Return [x, y] of the center of cell containing provided text 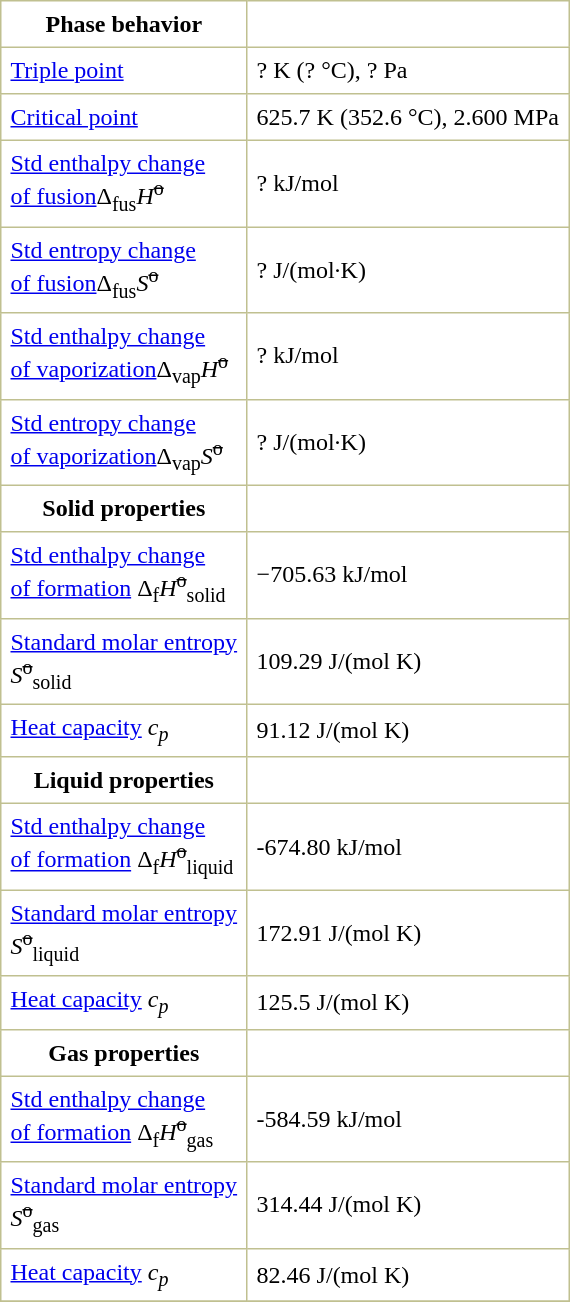
-674.80 kJ/mol [408, 847]
82.46 J/(mol K) [408, 1274]
Triple point [124, 70]
Phase behavior [124, 24]
Standard molar entropySosolid [124, 661]
Liquid properties [124, 780]
Std entropy changeof fusionΔfusSo [124, 270]
625.7 K (352.6 °C), 2.600 MPa [408, 117]
91.12 J/(mol K) [408, 730]
Std enthalpy changeof formation ΔfHosolid [124, 575]
Standard molar entropySoliquid [124, 933]
Standard molar entropySogas [124, 1205]
Std enthalpy changeof formation ΔfHogas [124, 1119]
Gas properties [124, 1052]
109.29 J/(mol K) [408, 661]
314.44 J/(mol K) [408, 1205]
−705.63 kJ/mol [408, 575]
Critical point [124, 117]
172.91 J/(mol K) [408, 933]
-584.59 kJ/mol [408, 1119]
125.5 J/(mol K) [408, 1002]
Std enthalpy changeof vaporizationΔvapHo [124, 356]
Std enthalpy changeof fusionΔfusHo [124, 183]
Std entropy changeof vaporizationΔvapSo [124, 442]
? K (? °C), ? Pa [408, 70]
Solid properties [124, 508]
Std enthalpy changeof formation ΔfHoliquid [124, 847]
